For the text-containing cell, return its midpoint in [x, y] coordinate format. 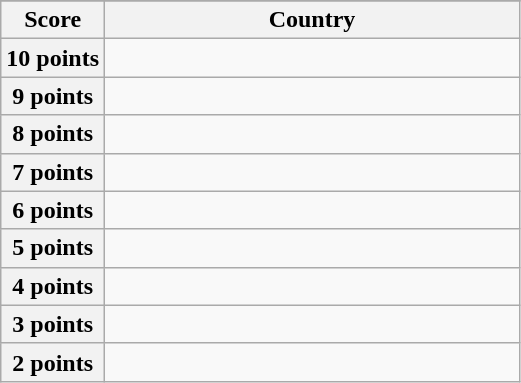
6 points [53, 210]
7 points [53, 172]
5 points [53, 248]
3 points [53, 324]
10 points [53, 58]
9 points [53, 96]
8 points [53, 134]
2 points [53, 362]
4 points [53, 286]
Score [53, 20]
Country [312, 20]
